Output the (X, Y) coordinate of the center of the cell containing the given text.  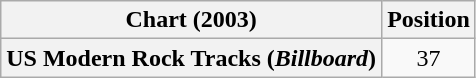
Position (429, 20)
37 (429, 58)
Chart (2003) (192, 20)
US Modern Rock Tracks (Billboard) (192, 58)
